Provide the (X, Y) coordinate of the cell's center where the given text is located.  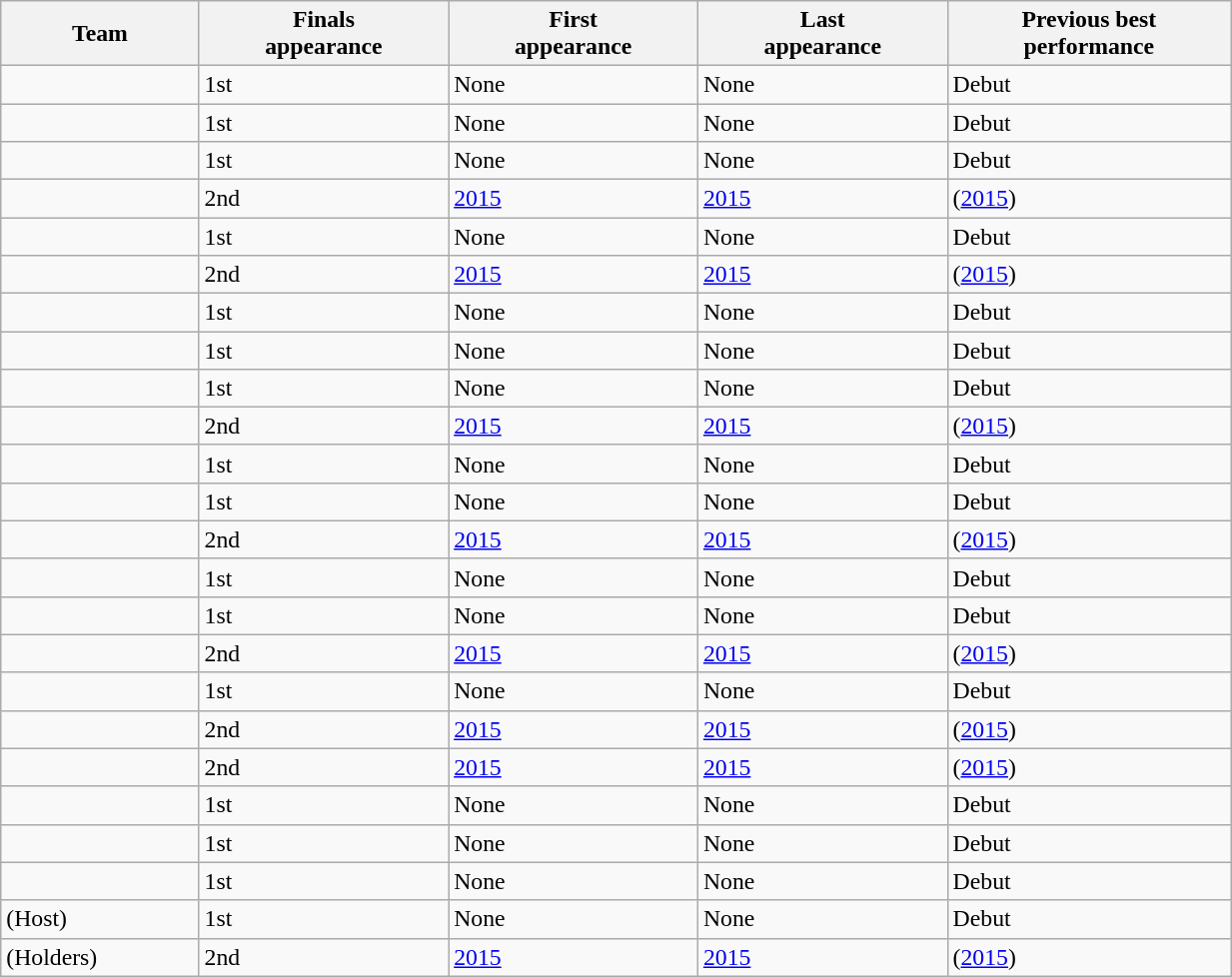
Previous bestperformance (1089, 34)
Lastappearance (822, 34)
Finalsappearance (324, 34)
Team (100, 34)
Firstappearance (574, 34)
(Holders) (100, 957)
(Host) (100, 919)
